Find where the given text appears and provide that cell's center as [x, y] coordinate. 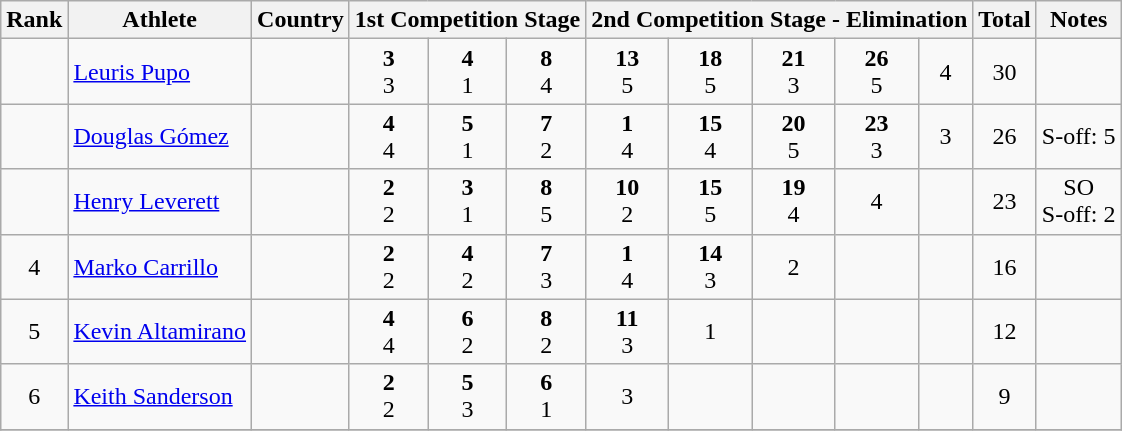
205 [794, 136]
1 [710, 332]
185 [710, 72]
1st Competition Stage [467, 20]
23 [1005, 202]
85 [546, 202]
SOS-off: 2 [1078, 202]
135 [628, 72]
Keith Sanderson [160, 396]
6 [34, 396]
16 [1005, 266]
155 [710, 202]
265 [876, 72]
Kevin Altamirano [160, 332]
Notes [1078, 20]
12 [1005, 332]
82 [546, 332]
113 [628, 332]
30 [1005, 72]
Total [1005, 20]
143 [710, 266]
154 [710, 136]
72 [546, 136]
102 [628, 202]
194 [794, 202]
Athlete [160, 20]
2 [794, 266]
53 [468, 396]
73 [546, 266]
2nd Competition Stage - Elimination [780, 20]
51 [468, 136]
41 [468, 72]
84 [546, 72]
213 [794, 72]
S-off: 5 [1078, 136]
26 [1005, 136]
61 [546, 396]
Douglas Gómez [160, 136]
31 [468, 202]
Rank [34, 20]
33 [388, 72]
62 [468, 332]
9 [1005, 396]
233 [876, 136]
Marko Carrillo [160, 266]
Henry Leverett [160, 202]
42 [468, 266]
Country [301, 20]
5 [34, 332]
Leuris Pupo [160, 72]
